Find where the given text appears and provide that cell's center as [X, Y] coordinate. 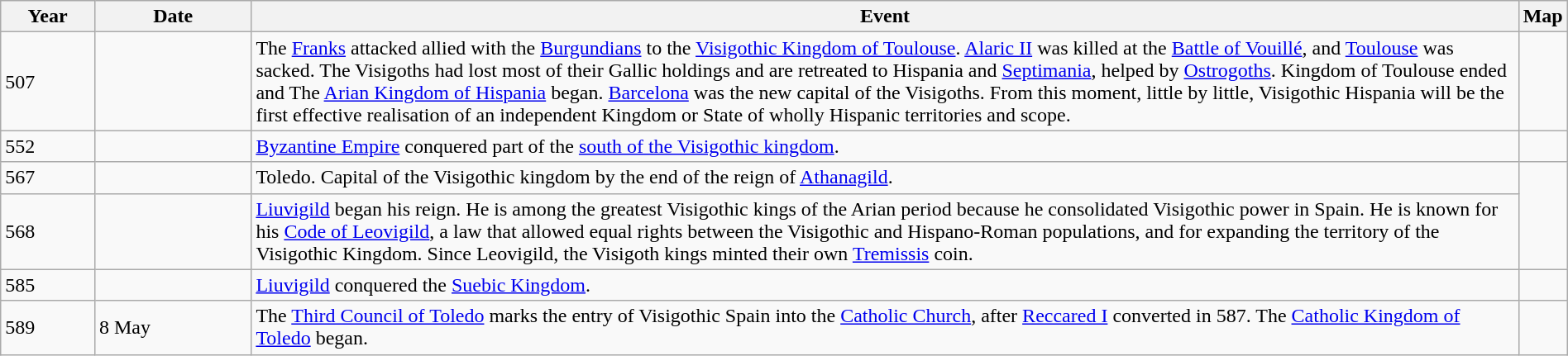
Year [48, 17]
552 [48, 146]
585 [48, 285]
Toledo. Capital of the Visigothic kingdom by the end of the reign of Athanagild. [885, 178]
Liuvigild conquered the Suebic Kingdom. [885, 285]
8 May [172, 327]
567 [48, 178]
Event [885, 17]
568 [48, 231]
Date [172, 17]
507 [48, 81]
Map [1543, 17]
589 [48, 327]
Byzantine Empire conquered part of the south of the Visigothic kingdom. [885, 146]
